Detect which cell encompasses the target text, then output its [x, y] center coordinate. 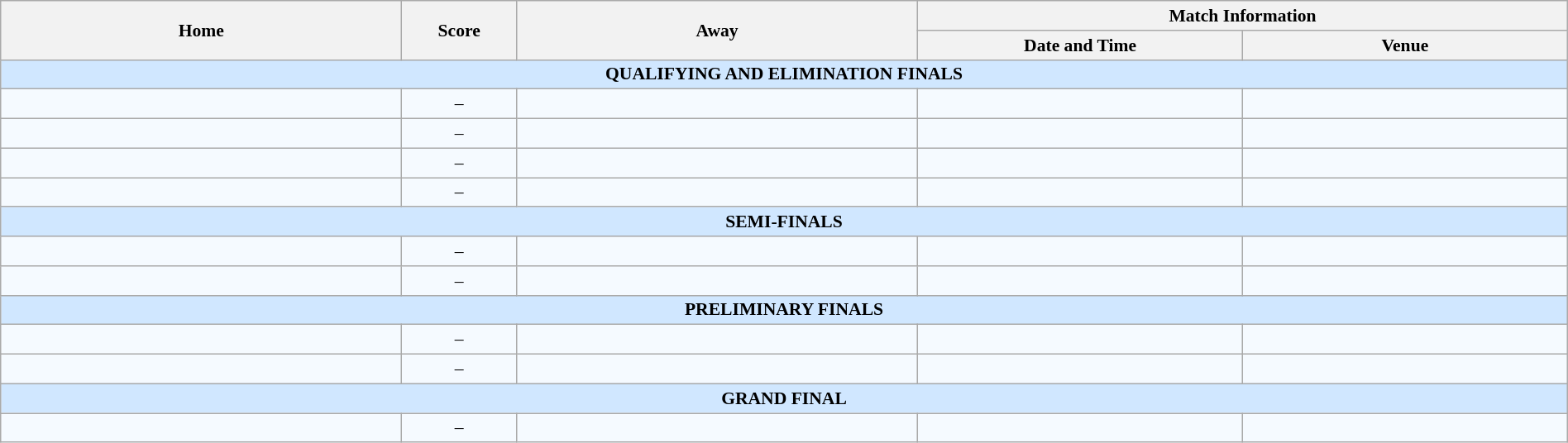
QUALIFYING AND ELIMINATION FINALS [784, 74]
Score [460, 30]
Date and Time [1080, 45]
Match Information [1243, 16]
Away [716, 30]
GRAND FINAL [784, 398]
Home [202, 30]
Venue [1404, 45]
SEMI-FINALS [784, 222]
PRELIMINARY FINALS [784, 310]
